Identify which cell holds the provided text, then report its (x, y) central coordinate. 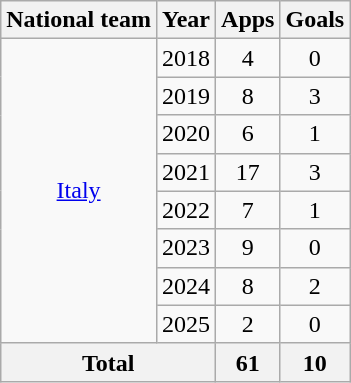
10 (315, 362)
2025 (186, 324)
17 (248, 172)
9 (248, 248)
Total (108, 362)
2023 (186, 248)
2021 (186, 172)
2024 (186, 286)
61 (248, 362)
Italy (79, 191)
7 (248, 210)
2019 (186, 96)
4 (248, 58)
2020 (186, 134)
Apps (248, 20)
2022 (186, 210)
Year (186, 20)
6 (248, 134)
Goals (315, 20)
2018 (186, 58)
National team (79, 20)
